Detect which cell encompasses the target text, then output its [X, Y] center coordinate. 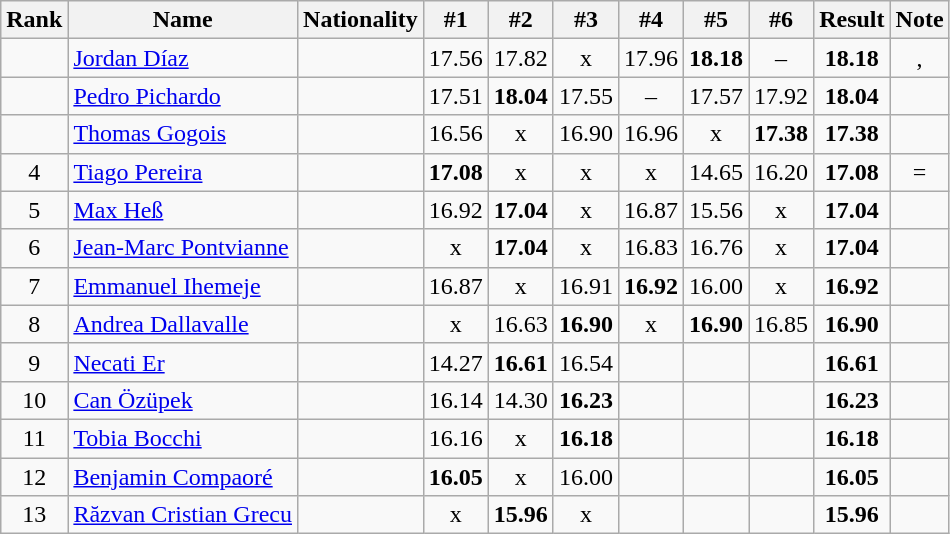
Răzvan Cristian Grecu [183, 515]
17.55 [586, 96]
5 [34, 210]
Jean-Marc Pontvianne [183, 248]
17.82 [520, 58]
Can Özüpek [183, 400]
9 [34, 362]
12 [34, 477]
17.56 [456, 58]
14.65 [716, 172]
Note [920, 20]
Rank [34, 20]
16.76 [716, 248]
16.63 [520, 324]
#5 [716, 20]
Name [183, 20]
Result [852, 20]
= [920, 172]
17.92 [782, 96]
Pedro Pichardo [183, 96]
16.20 [782, 172]
16.96 [650, 134]
Benjamin Compaoré [183, 477]
Thomas Gogois [183, 134]
, [920, 58]
10 [34, 400]
16.14 [456, 400]
17.96 [650, 58]
Tobia Bocchi [183, 438]
Nationality [361, 20]
#1 [456, 20]
Necati Er [183, 362]
11 [34, 438]
17.57 [716, 96]
16.91 [586, 286]
#6 [782, 20]
16.16 [456, 438]
17.51 [456, 96]
16.56 [456, 134]
14.27 [456, 362]
16.54 [586, 362]
16.83 [650, 248]
#2 [520, 20]
#4 [650, 20]
Max Heß [183, 210]
#3 [586, 20]
Emmanuel Ihemeje [183, 286]
8 [34, 324]
6 [34, 248]
Tiago Pereira [183, 172]
Jordan Díaz [183, 58]
13 [34, 515]
7 [34, 286]
16.85 [782, 324]
15.56 [716, 210]
4 [34, 172]
14.30 [520, 400]
Andrea Dallavalle [183, 324]
